Scan for the cell matching the given text and deliver its (x, y) coordinate at center. 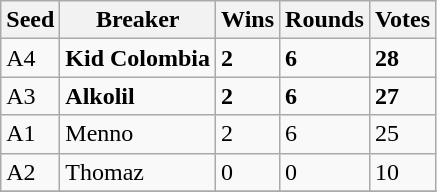
Breaker (138, 20)
A3 (30, 96)
28 (402, 58)
Thomaz (138, 172)
Wins (248, 20)
Votes (402, 20)
Alkolil (138, 96)
A2 (30, 172)
10 (402, 172)
A4 (30, 58)
Kid Colombia (138, 58)
Menno (138, 134)
27 (402, 96)
Rounds (325, 20)
A1 (30, 134)
Seed (30, 20)
25 (402, 134)
